Locate the cell with the specified text and output its [X, Y] center coordinate. 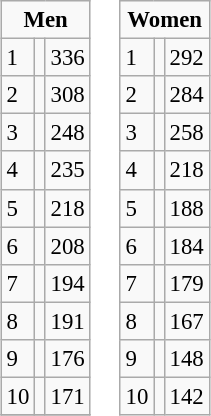
Men [46, 20]
235 [68, 170]
176 [68, 358]
167 [186, 321]
308 [68, 95]
Women [164, 20]
194 [68, 283]
248 [68, 133]
208 [68, 246]
179 [186, 283]
171 [68, 396]
191 [68, 321]
258 [186, 133]
142 [186, 396]
188 [186, 208]
148 [186, 358]
292 [186, 58]
336 [68, 58]
284 [186, 95]
184 [186, 246]
